Scan for the cell matching the given text and deliver its [X, Y] coordinate at center. 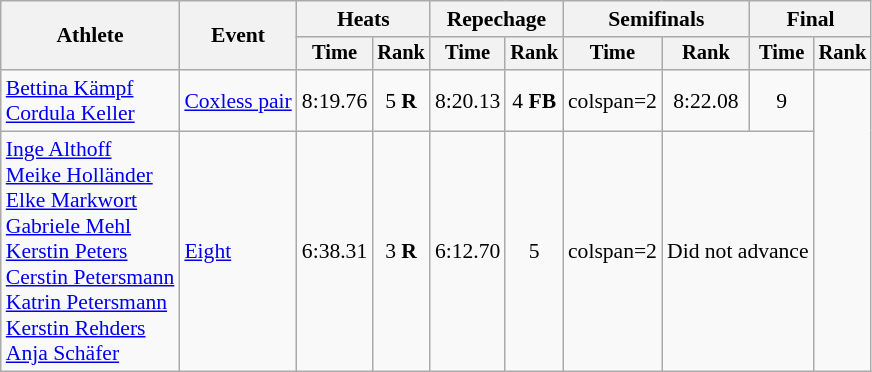
Event [238, 36]
Bettina KämpfCordula Keller [90, 100]
4 FB [534, 100]
Repechage [496, 19]
5 R [401, 100]
8:20.13 [468, 100]
Semifinals [656, 19]
6:38.31 [334, 252]
5 [534, 252]
8:22.08 [706, 100]
Final [810, 19]
8:19.76 [334, 100]
Heats [364, 19]
Inge AlthoffMeike HolländerElke MarkwortGabriele MehlKerstin PetersCerstin PetersmannKatrin PetersmannKerstin RehdersAnja Schäfer [90, 252]
3 R [401, 252]
Coxless pair [238, 100]
Eight [238, 252]
6:12.70 [468, 252]
9 [782, 100]
Athlete [90, 36]
Did not advance [738, 252]
